From the cell containing the given text, extract its center point as [X, Y] coordinate. 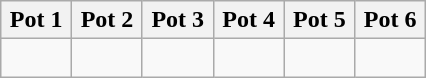
Pot 6 [390, 20]
Pot 2 [108, 20]
Pot 4 [248, 20]
Pot 5 [320, 20]
Pot 1 [36, 20]
Pot 3 [178, 20]
